Scan for the cell matching the given text and deliver its (x, y) coordinate at center. 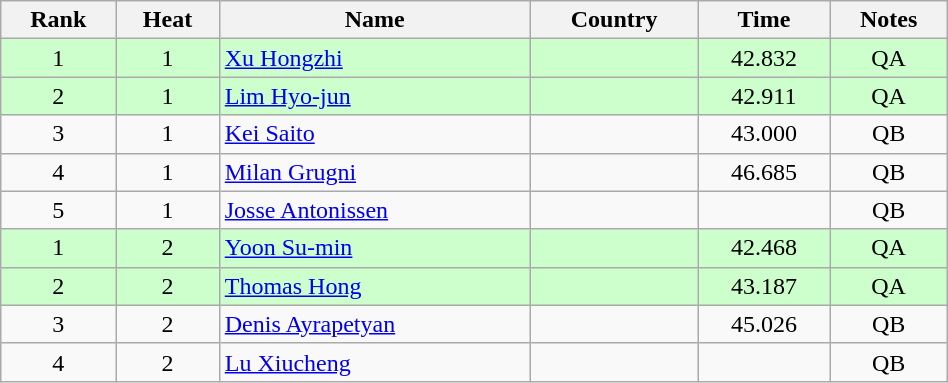
45.026 (764, 324)
46.685 (764, 172)
Lu Xiucheng (374, 362)
Rank (58, 20)
42.911 (764, 96)
5 (58, 210)
Milan Grugni (374, 172)
Xu Hongzhi (374, 58)
Josse Antonissen (374, 210)
Notes (888, 20)
Time (764, 20)
Yoon Su-min (374, 248)
43.000 (764, 134)
Lim Hyo-jun (374, 96)
43.187 (764, 286)
42.468 (764, 248)
Denis Ayrapetyan (374, 324)
Kei Saito (374, 134)
Name (374, 20)
Thomas Hong (374, 286)
42.832 (764, 58)
Heat (168, 20)
Country (614, 20)
